Extract the [X, Y] coordinate from the center of the cell holding the provided text.  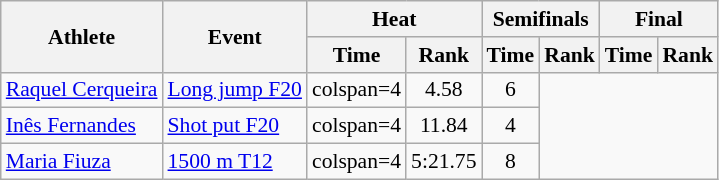
8 [511, 162]
11.84 [444, 126]
Athlete [82, 36]
Long jump F20 [235, 90]
5:21.75 [444, 162]
Event [235, 36]
Raquel Cerqueira [82, 90]
Inês Fernandes [82, 126]
Final [659, 19]
Maria Fiuza [82, 162]
4 [511, 126]
4.58 [444, 90]
1500 m T12 [235, 162]
Heat [394, 19]
Semifinals [541, 19]
6 [511, 90]
Shot put F20 [235, 126]
